For the text-containing cell, return its midpoint in [x, y] coordinate format. 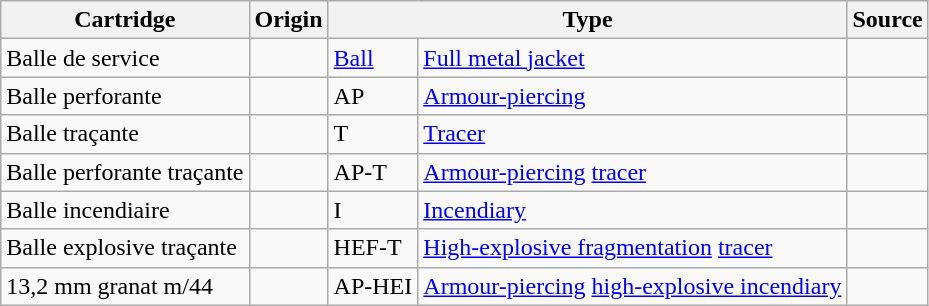
Balle traçante [125, 134]
Balle explosive traçante [125, 248]
Origin [288, 20]
Incendiary [632, 210]
Full metal jacket [632, 58]
HEF-T [373, 248]
Tracer [632, 134]
AP-HEI [373, 286]
Type [588, 20]
Armour-piercing tracer [632, 172]
Armour-piercing [632, 96]
I [373, 210]
Balle de service [125, 58]
Balle perforante traçante [125, 172]
Armour-piercing high-explosive incendiary [632, 286]
Source [888, 20]
13,2 mm granat m/44 [125, 286]
AP-T [373, 172]
Balle incendiaire [125, 210]
AP [373, 96]
Cartridge [125, 20]
Ball [373, 58]
High-explosive fragmentation tracer [632, 248]
T [373, 134]
Balle perforante [125, 96]
